Find where the given text appears and provide that cell's center as [x, y] coordinate. 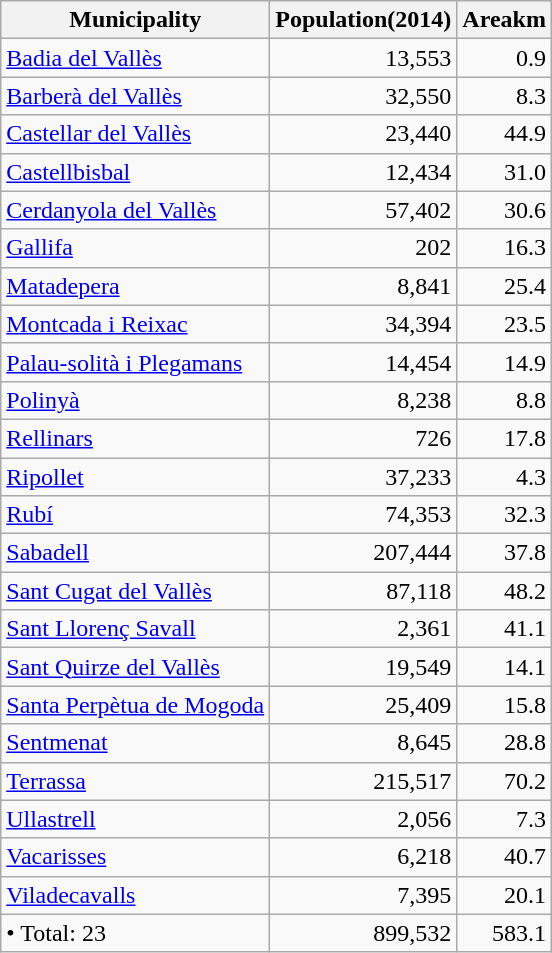
Rubí [136, 515]
Ripollet [136, 477]
87,118 [364, 591]
19,549 [364, 667]
23.5 [504, 324]
726 [364, 438]
4.3 [504, 477]
Montcada i Reixac [136, 324]
57,402 [364, 210]
14.9 [504, 362]
Barberà del Vallès [136, 96]
Palau-solità i Plegamans [136, 362]
32,550 [364, 96]
Vacarisses [136, 857]
70.2 [504, 781]
23,440 [364, 134]
12,434 [364, 172]
40.7 [504, 857]
Sant Llorenç Savall [136, 629]
14,454 [364, 362]
2,056 [364, 819]
34,394 [364, 324]
8,841 [364, 286]
Gallifa [136, 248]
Matadepera [136, 286]
44.9 [504, 134]
Ullastrell [136, 819]
Sant Cugat del Vallès [136, 591]
30.6 [504, 210]
2,361 [364, 629]
37,233 [364, 477]
28.8 [504, 743]
Sant Quirze del Vallès [136, 667]
6,218 [364, 857]
25,409 [364, 705]
41.1 [504, 629]
31.0 [504, 172]
207,444 [364, 553]
Cerdanyola del Vallès [136, 210]
202 [364, 248]
Areakm [504, 20]
Sentmenat [136, 743]
Polinyà [136, 400]
7,395 [364, 895]
17.8 [504, 438]
Badia del Vallès [136, 58]
Municipality [136, 20]
14.1 [504, 667]
37.8 [504, 553]
899,532 [364, 933]
7.3 [504, 819]
Rellinars [136, 438]
0.9 [504, 58]
Population(2014) [364, 20]
74,353 [364, 515]
8,645 [364, 743]
Santa Perpètua de Mogoda [136, 705]
215,517 [364, 781]
Sabadell [136, 553]
20.1 [504, 895]
8.8 [504, 400]
16.3 [504, 248]
25.4 [504, 286]
Castellbisbal [136, 172]
• Total: 23 [136, 933]
8,238 [364, 400]
Viladecavalls [136, 895]
32.3 [504, 515]
48.2 [504, 591]
13,553 [364, 58]
583.1 [504, 933]
15.8 [504, 705]
8.3 [504, 96]
Castellar del Vallès [136, 134]
Terrassa [136, 781]
